Pinpoint the cell where the given text exists, returning its (x, y) midpoint coordinate. 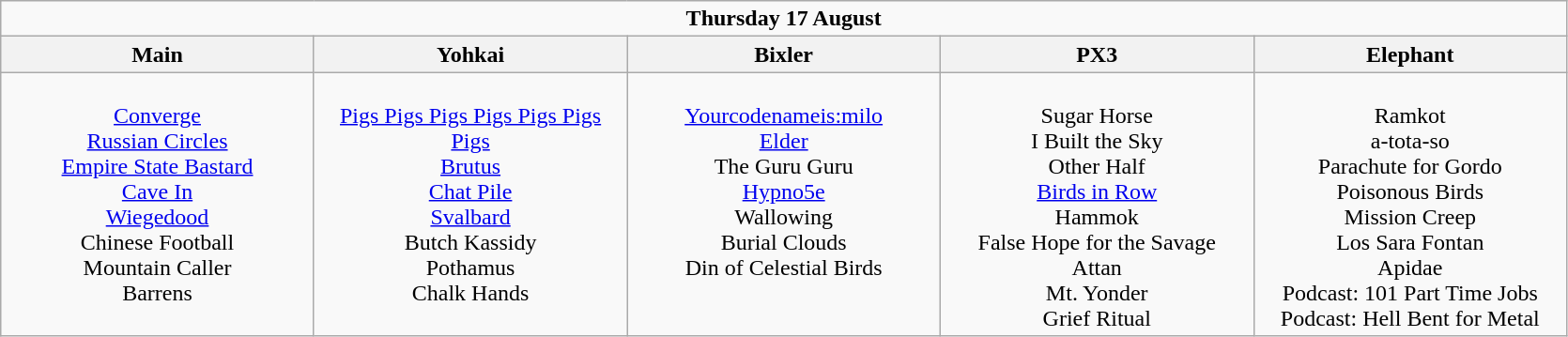
Converge Russian Circles Empire State Bastard Cave In Wiegedood Chinese Football Mountain Caller Barrens (158, 205)
Yohkai (470, 54)
Bixler (784, 54)
Main (158, 54)
Yourcodenameis:milo Elder The Guru Guru Hypno5e Wallowing Burial Clouds Din of Celestial Birds (784, 205)
PX3 (1097, 54)
Sugar Horse I Built the Sky Other Half Birds in Row Hammok False Hope for the Savage Attan Mt. Yonder Grief Ritual (1097, 205)
Thursday 17 August (784, 19)
Pigs Pigs Pigs Pigs Pigs Pigs Pigs Brutus Chat Pile Svalbard Butch Kassidy Pothamus Chalk Hands (470, 205)
Elephant (1410, 54)
Ramkot a-tota-so Parachute for Gordo Poisonous Birds Mission Creep Los Sara Fontan Apidae Podcast: 101 Part Time Jobs Podcast: Hell Bent for Metal (1410, 205)
